Pinpoint the cell where the given text exists, returning its (X, Y) midpoint coordinate. 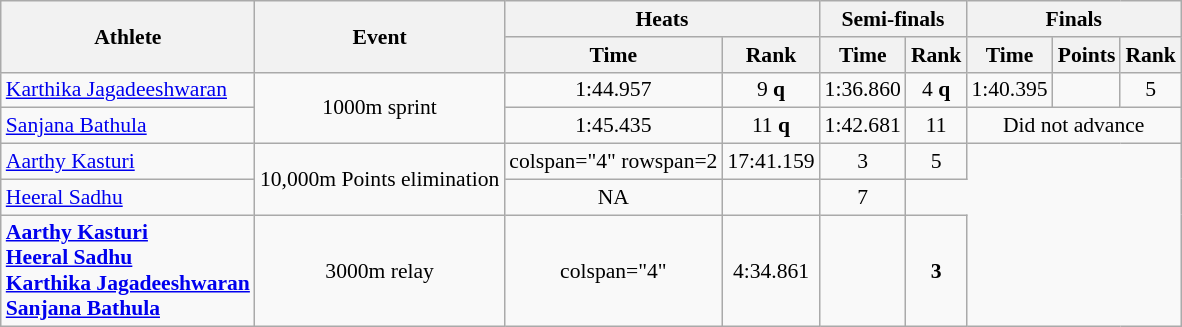
Karthika Jagadeeshwaran (128, 90)
Aarthy KasturiHeeral SadhuKarthika JagadeeshwaranSanjana Bathula (128, 271)
Semi-finals (894, 19)
11 (936, 126)
1:36.860 (863, 90)
10,000m Points elimination (380, 180)
Sanjana Bathula (128, 126)
7 (863, 197)
Finals (1074, 19)
3000m relay (380, 271)
Athlete (128, 36)
Aarthy Kasturi (128, 162)
9 q (770, 90)
11 q (770, 126)
4:34.861 (770, 271)
1:40.395 (1009, 90)
colspan="4" (613, 271)
Did not advance (1074, 126)
17:41.159 (770, 162)
1:44.957 (613, 90)
Event (380, 36)
1:42.681 (863, 126)
4 q (936, 90)
Heeral Sadhu (128, 197)
1:45.435 (613, 126)
colspan="4" rowspan=2 (613, 162)
NA (613, 197)
Heats (662, 19)
Points (1087, 55)
1000m sprint (380, 108)
